Return (X, Y) of the center of cell containing provided text 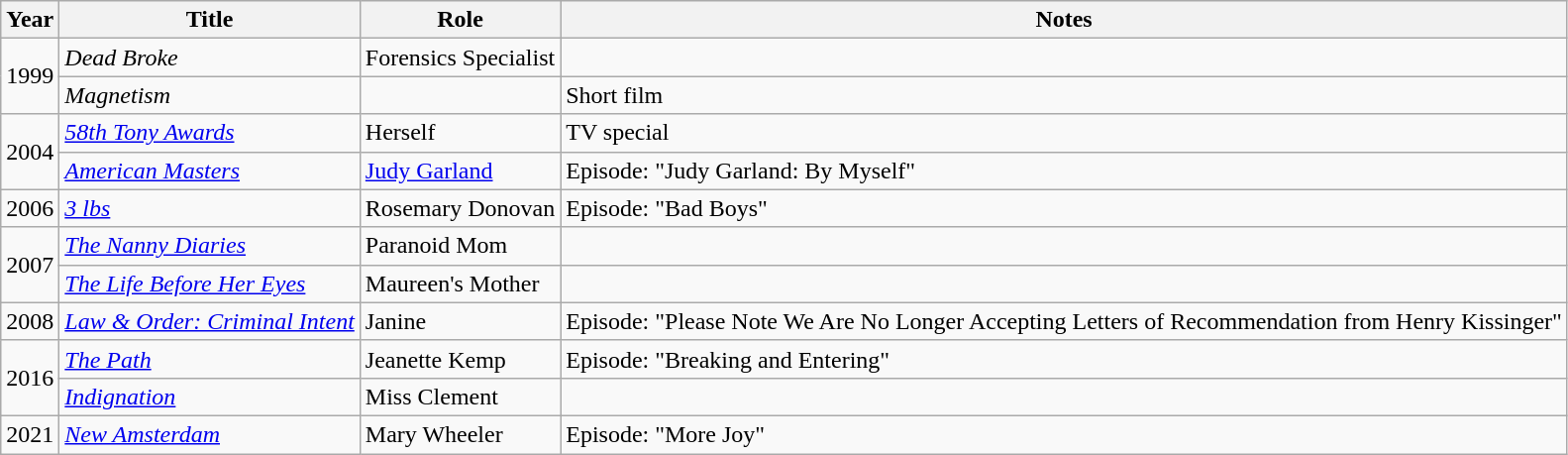
Janine (460, 321)
Notes (1064, 20)
Law & Order: Criminal Intent (210, 321)
Mary Wheeler (460, 434)
American Masters (210, 171)
Jeanette Kemp (460, 359)
2006 (30, 208)
Magnetism (210, 95)
Maureen's Mother (460, 284)
2008 (30, 321)
2016 (30, 378)
New Amsterdam (210, 434)
The Nanny Diaries (210, 246)
Dead Broke (210, 57)
Episode: "More Joy" (1064, 434)
Episode: "Please Note We Are No Longer Accepting Letters of Recommendation from Henry Kissinger" (1064, 321)
TV special (1064, 133)
The Path (210, 359)
Episode: "Bad Boys" (1064, 208)
Miss Clement (460, 397)
Judy Garland (460, 171)
Rosemary Donovan (460, 208)
58th Tony Awards (210, 133)
Episode: "Breaking and Entering" (1064, 359)
1999 (30, 76)
2004 (30, 152)
The Life Before Her Eyes (210, 284)
Paranoid Mom (460, 246)
Indignation (210, 397)
Role (460, 20)
3 lbs (210, 208)
Episode: "Judy Garland: By Myself" (1064, 171)
2007 (30, 265)
Title (210, 20)
Short film (1064, 95)
Forensics Specialist (460, 57)
2021 (30, 434)
Herself (460, 133)
Year (30, 20)
